Identify which cell holds the provided text, then report its [X, Y] central coordinate. 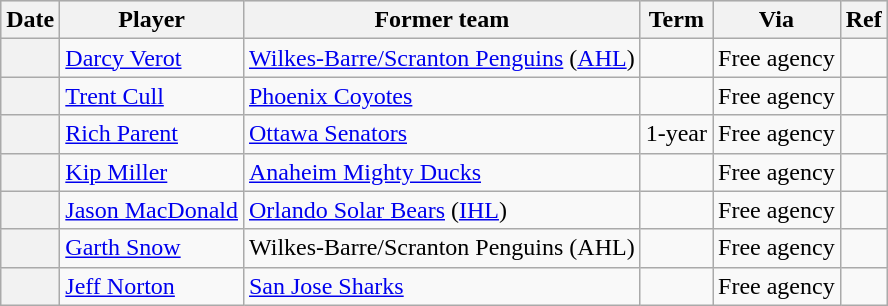
Orlando Solar Bears (IHL) [442, 210]
Date [30, 20]
Term [676, 20]
Rich Parent [152, 134]
Player [152, 20]
Jason MacDonald [152, 210]
Garth Snow [152, 248]
Former team [442, 20]
Anaheim Mighty Ducks [442, 172]
Ottawa Senators [442, 134]
Ref [864, 20]
Jeff Norton [152, 286]
Darcy Verot [152, 58]
Trent Cull [152, 96]
Via [777, 20]
San Jose Sharks [442, 286]
Kip Miller [152, 172]
Phoenix Coyotes [442, 96]
1-year [676, 134]
